Identify which cell holds the provided text, then report its [X, Y] central coordinate. 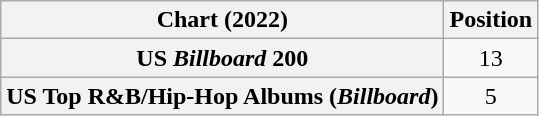
Chart (2022) [222, 20]
US Billboard 200 [222, 58]
US Top R&B/Hip-Hop Albums (Billboard) [222, 96]
13 [491, 58]
5 [491, 96]
Position [491, 20]
